Search for the cell housing the specified text and yield its (x, y) center coordinate. 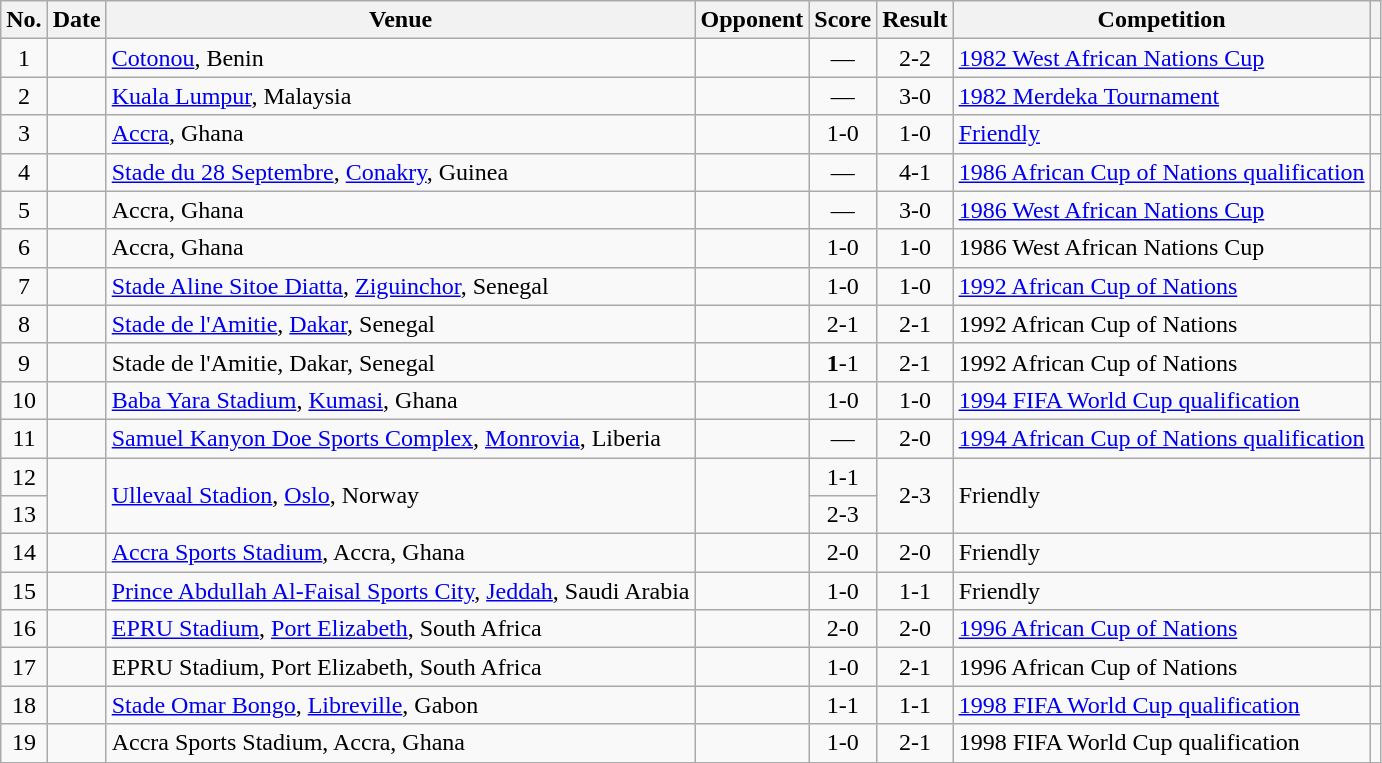
14 (24, 553)
9 (24, 362)
3 (24, 134)
Samuel Kanyon Doe Sports Complex, Monrovia, Liberia (400, 438)
13 (24, 515)
1 (24, 58)
10 (24, 400)
Stade Aline Sitoe Diatta, Ziguinchor, Senegal (400, 286)
Competition (1162, 20)
Venue (400, 20)
12 (24, 477)
1982 West African Nations Cup (1162, 58)
Prince Abdullah Al-Faisal Sports City, Jeddah, Saudi Arabia (400, 591)
Result (915, 20)
6 (24, 248)
Ullevaal Stadion, Oslo, Norway (400, 496)
Stade du 28 Septembre, Conakry, Guinea (400, 172)
18 (24, 705)
2 (24, 96)
Cotonou, Benin (400, 58)
No. (24, 20)
Date (76, 20)
1982 Merdeka Tournament (1162, 96)
4-1 (915, 172)
7 (24, 286)
8 (24, 324)
2-2 (915, 58)
19 (24, 743)
Opponent (752, 20)
Score (843, 20)
4 (24, 172)
1994 FIFA World Cup qualification (1162, 400)
5 (24, 210)
1994 African Cup of Nations qualification (1162, 438)
Kuala Lumpur, Malaysia (400, 96)
Baba Yara Stadium, Kumasi, Ghana (400, 400)
11 (24, 438)
15 (24, 591)
Stade Omar Bongo, Libreville, Gabon (400, 705)
17 (24, 667)
16 (24, 629)
1986 African Cup of Nations qualification (1162, 172)
